From the cell containing the given text, extract its center point as [X, Y] coordinate. 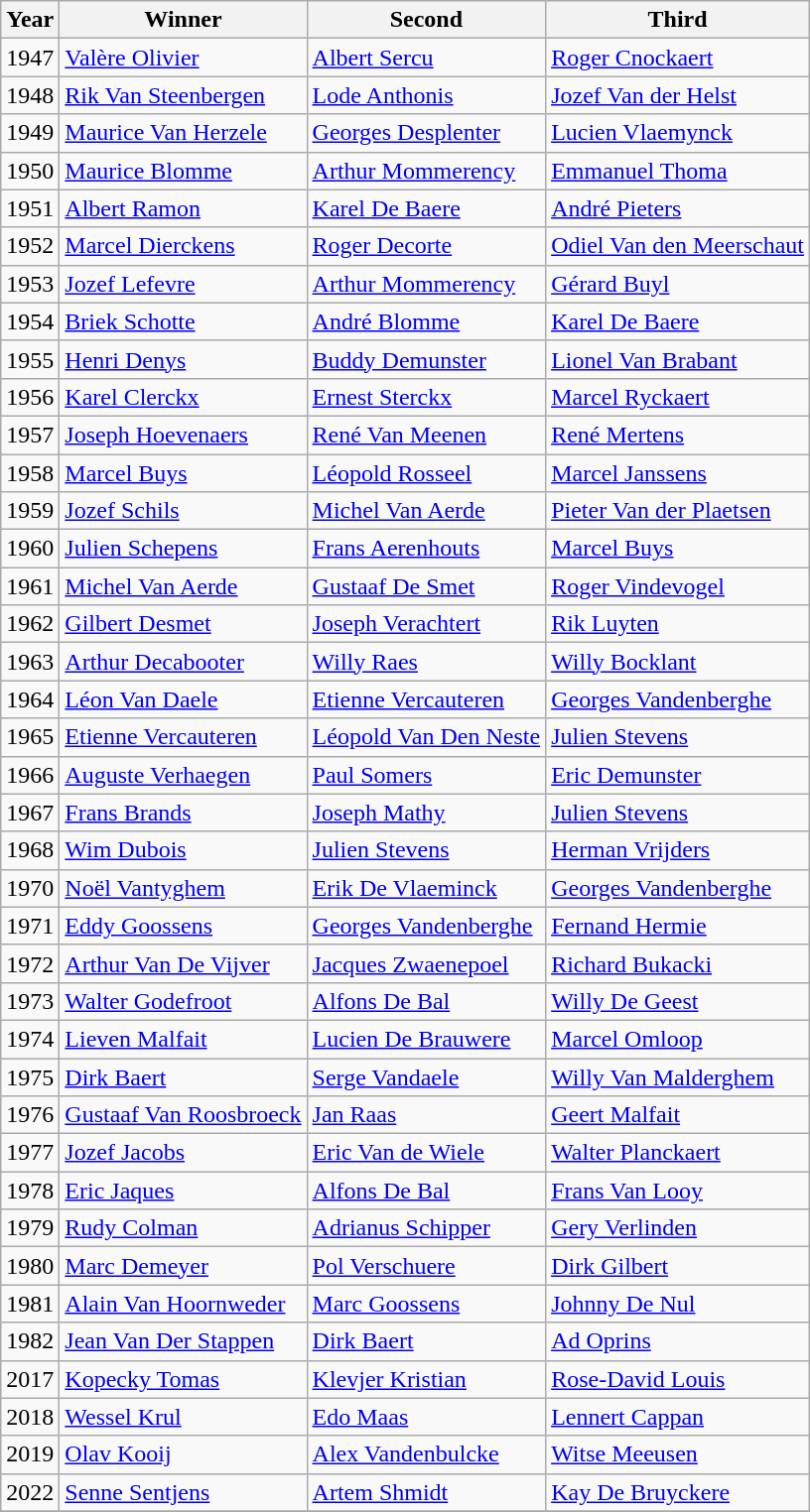
Emmanuel Thoma [678, 171]
Artem Shmidt [427, 1492]
Alain Van Hoornweder [183, 1304]
Gérard Buyl [678, 284]
Alex Vandenbulcke [427, 1454]
Gustaaf De Smet [427, 586]
Adrianus Schipper [427, 1228]
1972 [30, 963]
Lionel Van Brabant [678, 359]
1982 [30, 1341]
1958 [30, 473]
Winner [183, 20]
Willy Bocklant [678, 662]
Paul Somers [427, 775]
Herman Vrijders [678, 850]
Gery Verlinden [678, 1228]
Maurice Van Herzele [183, 133]
Léopold Rosseel [427, 473]
Eric Van de Wiele [427, 1153]
1973 [30, 1001]
Marcel Ryckaert [678, 397]
Léon Van Daele [183, 699]
Jean Van Der Stappen [183, 1341]
1953 [30, 284]
1980 [30, 1266]
Rik Van Steenbergen [183, 95]
Fernand Hermie [678, 926]
Arthur Van De Vijver [183, 963]
Valère Olivier [183, 58]
Willy Van Malderghem [678, 1076]
1970 [30, 888]
Pol Verschuere [427, 1266]
Wessel Krul [183, 1417]
Roger Vindevogel [678, 586]
1960 [30, 549]
Odiel Van den Meerschaut [678, 246]
Erik De Vlaeminck [427, 888]
1951 [30, 208]
Joseph Verachtert [427, 624]
2019 [30, 1454]
Marc Demeyer [183, 1266]
Marcel Janssens [678, 473]
Ernest Sterckx [427, 397]
1968 [30, 850]
Second [427, 20]
2022 [30, 1492]
Walter Planckaert [678, 1153]
1976 [30, 1115]
Jozef Jacobs [183, 1153]
Rose-David Louis [678, 1379]
1954 [30, 321]
Noël Vantyghem [183, 888]
1966 [30, 775]
Olav Kooij [183, 1454]
1952 [30, 246]
1948 [30, 95]
1979 [30, 1228]
Geert Malfait [678, 1115]
1978 [30, 1191]
Julien Schepens [183, 549]
Eric Jaques [183, 1191]
Lieven Malfait [183, 1039]
Frans Brands [183, 813]
Roger Decorte [427, 246]
Arthur Decabooter [183, 662]
1971 [30, 926]
Johnny De Nul [678, 1304]
Frans Aerenhouts [427, 549]
1956 [30, 397]
Gustaaf Van Roosbroeck [183, 1115]
André Pieters [678, 208]
Eddy Goossens [183, 926]
Dirk Gilbert [678, 1266]
Senne Sentjens [183, 1492]
1965 [30, 737]
Marcel Omloop [678, 1039]
Third [678, 20]
Witse Meeusen [678, 1454]
Jozef Lefevre [183, 284]
Pieter Van der Plaetsen [678, 511]
Kopecky Tomas [183, 1379]
1947 [30, 58]
2017 [30, 1379]
1957 [30, 435]
Joseph Hoevenaers [183, 435]
Marc Goossens [427, 1304]
Eric Demunster [678, 775]
Willy Raes [427, 662]
1959 [30, 511]
1964 [30, 699]
Rudy Colman [183, 1228]
1962 [30, 624]
Jan Raas [427, 1115]
Gilbert Desmet [183, 624]
Jozef Schils [183, 511]
Wim Dubois [183, 850]
Lucien De Brauwere [427, 1039]
Willy De Geest [678, 1001]
1950 [30, 171]
1974 [30, 1039]
André Blomme [427, 321]
René Mertens [678, 435]
Lennert Cappan [678, 1417]
Klevjer Kristian [427, 1379]
1961 [30, 586]
1955 [30, 359]
1949 [30, 133]
1963 [30, 662]
Richard Bukacki [678, 963]
Jozef Van der Helst [678, 95]
1977 [30, 1153]
Ad Oprins [678, 1341]
Marcel Dierckens [183, 246]
Lode Anthonis [427, 95]
Serge Vandaele [427, 1076]
Henri Denys [183, 359]
Auguste Verhaegen [183, 775]
Maurice Blomme [183, 171]
1975 [30, 1076]
Albert Sercu [427, 58]
Léopold Van Den Neste [427, 737]
Lucien Vlaemynck [678, 133]
2018 [30, 1417]
Karel Clerckx [183, 397]
Briek Schotte [183, 321]
Jacques Zwaenepoel [427, 963]
Albert Ramon [183, 208]
1967 [30, 813]
Year [30, 20]
René Van Meenen [427, 435]
Roger Cnockaert [678, 58]
Georges Desplenter [427, 133]
Frans Van Looy [678, 1191]
Rik Luyten [678, 624]
Kay De Bruyckere [678, 1492]
Buddy Demunster [427, 359]
Joseph Mathy [427, 813]
1981 [30, 1304]
Edo Maas [427, 1417]
Walter Godefroot [183, 1001]
